Extract the [x, y] coordinate from the center of the cell holding the provided text.  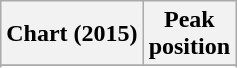
Peakposition [189, 34]
Chart (2015) [72, 34]
